Extract the (X, Y) coordinate from the center of the cell holding the provided text.  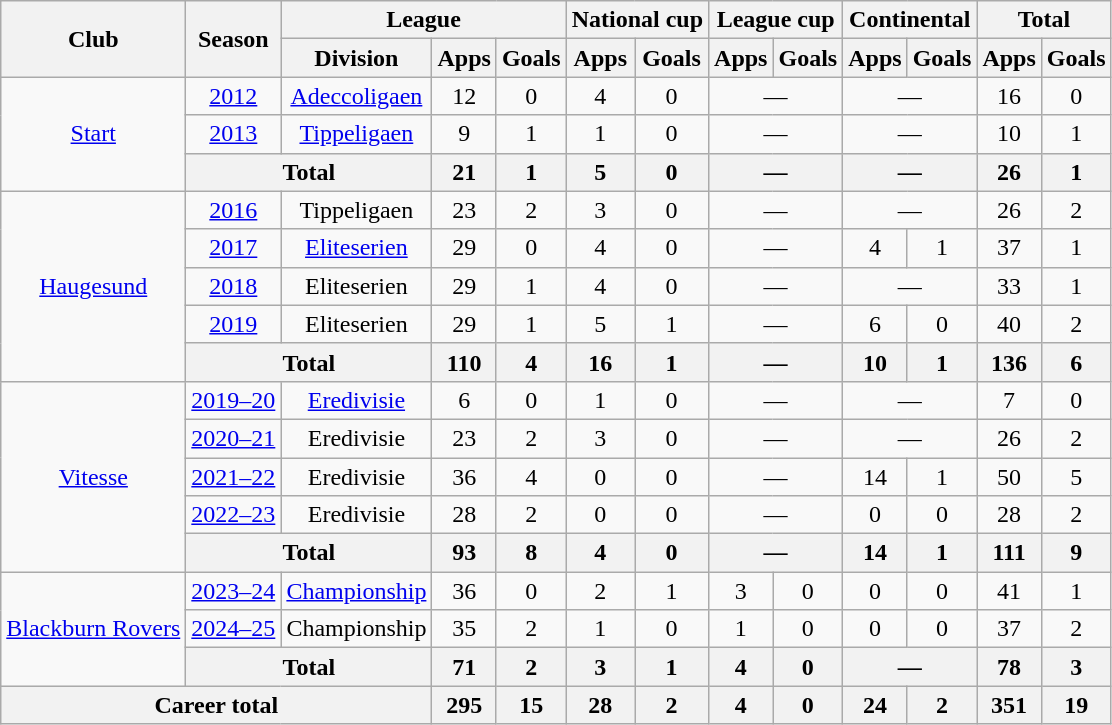
League cup (776, 20)
Haugesund (94, 286)
136 (1009, 362)
78 (1009, 667)
8 (531, 553)
2024–25 (234, 629)
2019 (234, 324)
Start (94, 134)
Adeccoligaen (356, 96)
Season (234, 39)
15 (531, 705)
2022–23 (234, 515)
National cup (637, 20)
351 (1009, 705)
33 (1009, 286)
110 (464, 362)
12 (464, 96)
41 (1009, 591)
2012 (234, 96)
93 (464, 553)
2018 (234, 286)
Career total (216, 705)
40 (1009, 324)
7 (1009, 400)
2020–21 (234, 438)
Division (356, 58)
2013 (234, 134)
League (424, 20)
71 (464, 667)
2019–20 (234, 400)
Blackburn Rovers (94, 629)
2021–22 (234, 477)
295 (464, 705)
21 (464, 172)
50 (1009, 477)
2023–24 (234, 591)
Continental (910, 20)
19 (1076, 705)
2016 (234, 210)
2017 (234, 248)
35 (464, 629)
Vitesse (94, 476)
24 (875, 705)
Club (94, 39)
111 (1009, 553)
